Identify which cell holds the provided text, then report its (X, Y) central coordinate. 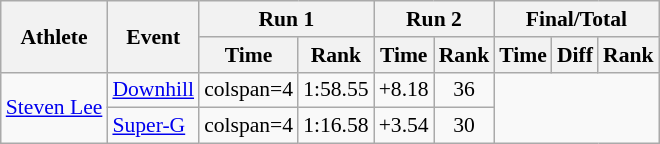
Downhill (153, 90)
36 (464, 90)
Athlete (54, 36)
30 (464, 126)
1:58.55 (336, 90)
Super-G (153, 126)
Diff (575, 55)
Event (153, 36)
1:16.58 (336, 126)
Run 1 (286, 19)
+3.54 (404, 126)
+8.18 (404, 90)
Steven Lee (54, 108)
Final/Total (576, 19)
Run 2 (434, 19)
